For the text-containing cell, return its midpoint in [x, y] coordinate format. 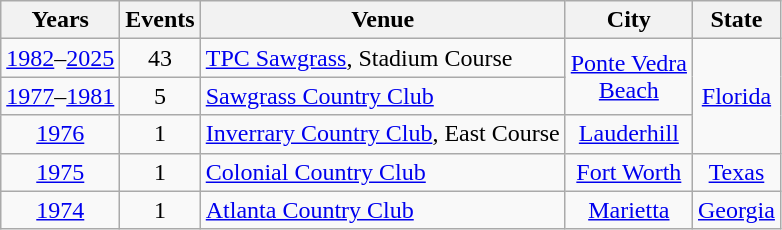
1975 [60, 172]
State [736, 20]
Atlanta Country Club [382, 210]
1976 [60, 134]
Venue [382, 20]
1974 [60, 210]
43 [160, 58]
Sawgrass Country Club [382, 96]
TPC Sawgrass, Stadium Course [382, 58]
Colonial Country Club [382, 172]
Marietta [628, 210]
Inverrary Country Club, East Course [382, 134]
1977–1981 [60, 96]
Lauderhill [628, 134]
Events [160, 20]
5 [160, 96]
1982–2025 [60, 58]
Texas [736, 172]
Florida [736, 96]
City [628, 20]
Years [60, 20]
Fort Worth [628, 172]
Georgia [736, 210]
Ponte VedraBeach [628, 77]
